Find where the given text appears and provide that cell's center as (X, Y) coordinate. 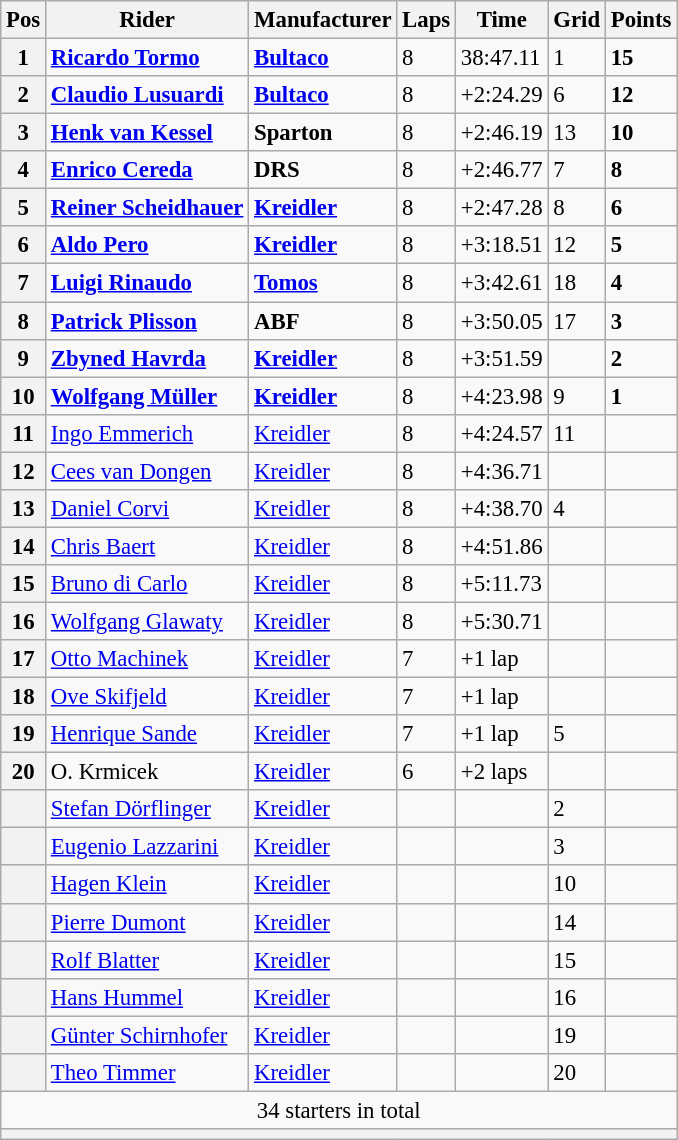
Luigi Rinaudo (148, 283)
Cees van Dongen (148, 471)
Pos (24, 20)
38:47.11 (502, 58)
Bruno di Carlo (148, 584)
+3:51.59 (502, 358)
Ricardo Tormo (148, 58)
Henrique Sande (148, 734)
Daniel Corvi (148, 509)
+4:38.70 (502, 509)
+3:18.51 (502, 245)
+4:51.86 (502, 546)
+5:11.73 (502, 584)
34 starters in total (339, 1110)
Chris Baert (148, 546)
+2:47.28 (502, 208)
Ove Skifjeld (148, 697)
O. Krmicek (148, 772)
Hans Hummel (148, 997)
+2 laps (502, 772)
Theo Timmer (148, 1073)
Enrico Cereda (148, 170)
Laps (426, 20)
+2:24.29 (502, 95)
Time (502, 20)
+4:24.57 (502, 433)
Henk van Kessel (148, 133)
Pierre Dumont (148, 922)
+4:36.71 (502, 471)
Tomos (323, 283)
Sparton (323, 133)
Points (640, 20)
DRS (323, 170)
Ingo Emmerich (148, 433)
Wolfgang Glawaty (148, 621)
+3:42.61 (502, 283)
+5:30.71 (502, 621)
Günter Schirnhofer (148, 1035)
ABF (323, 321)
Rolf Blatter (148, 960)
Eugenio Lazzarini (148, 847)
+2:46.19 (502, 133)
Patrick Plisson (148, 321)
Manufacturer (323, 20)
Hagen Klein (148, 885)
Claudio Lusuardi (148, 95)
Zbyned Havrda (148, 358)
Otto Machinek (148, 659)
Reiner Scheidhauer (148, 208)
+4:23.98 (502, 396)
+3:50.05 (502, 321)
Stefan Dörflinger (148, 809)
Aldo Pero (148, 245)
Wolfgang Müller (148, 396)
+2:46.77 (502, 170)
Grid (576, 20)
Rider (148, 20)
